From the cell containing the given text, extract its center point as (X, Y) coordinate. 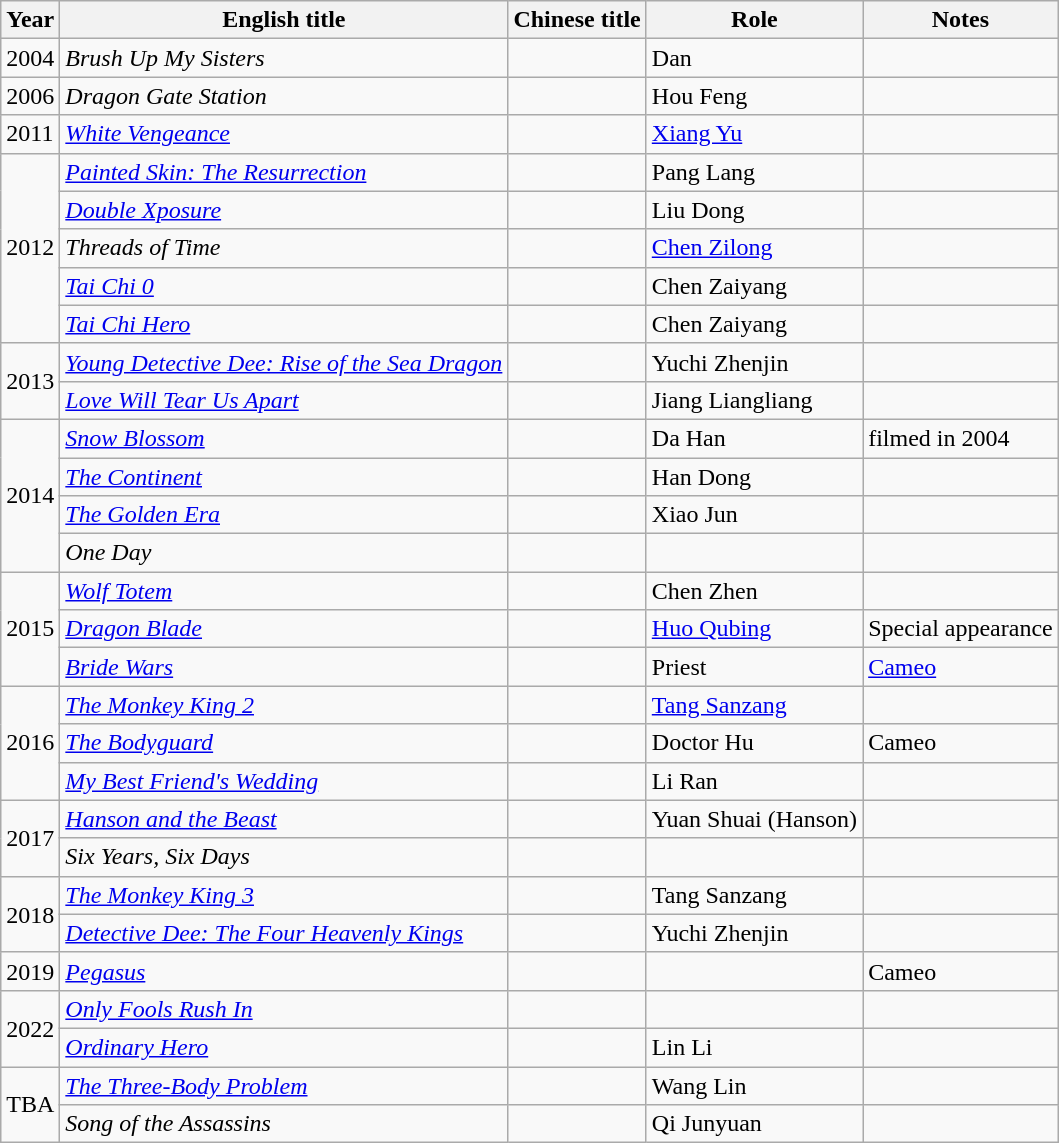
Tai Chi Hero (284, 324)
TBA (30, 1104)
Jiang Liangliang (754, 400)
Notes (961, 20)
Pang Lang (754, 172)
2014 (30, 495)
Huo Qubing (754, 629)
Chinese title (577, 20)
Six Years, Six Days (284, 857)
Year (30, 20)
Brush Up My Sisters (284, 58)
2012 (30, 248)
Dan (754, 58)
Dragon Blade (284, 629)
Hanson and the Beast (284, 819)
Only Fools Rush In (284, 1009)
The Monkey King 3 (284, 895)
Bride Wars (284, 667)
2004 (30, 58)
Painted Skin: The Resurrection (284, 172)
The Bodyguard (284, 743)
2011 (30, 134)
2016 (30, 743)
The Monkey King 2 (284, 705)
Double Xposure (284, 210)
The Three-Body Problem (284, 1085)
Chen Zilong (754, 248)
2006 (30, 96)
The Golden Era (284, 515)
Chen Zhen (754, 591)
Role (754, 20)
One Day (284, 553)
Dragon Gate Station (284, 96)
My Best Friend's Wedding (284, 781)
Yuan Shuai (Hanson) (754, 819)
Hou Feng (754, 96)
Lin Li (754, 1047)
2015 (30, 629)
filmed in 2004 (961, 438)
Doctor Hu (754, 743)
Xiao Jun (754, 515)
2022 (30, 1028)
Song of the Assassins (284, 1124)
White Vengeance (284, 134)
English title (284, 20)
Liu Dong (754, 210)
2019 (30, 971)
Xiang Yu (754, 134)
Wolf Totem (284, 591)
Pegasus (284, 971)
Li Ran (754, 781)
The Continent (284, 477)
Snow Blossom (284, 438)
2017 (30, 838)
2013 (30, 381)
2018 (30, 914)
Wang Lin (754, 1085)
Han Dong (754, 477)
Detective Dee: The Four Heavenly Kings (284, 933)
Da Han (754, 438)
Tai Chi 0 (284, 286)
Ordinary Hero (284, 1047)
Qi Junyuan (754, 1124)
Special appearance (961, 629)
Priest (754, 667)
Love Will Tear Us Apart (284, 400)
Young Detective Dee: Rise of the Sea Dragon (284, 362)
Threads of Time (284, 248)
